Detect which cell encompasses the target text, then output its (x, y) center coordinate. 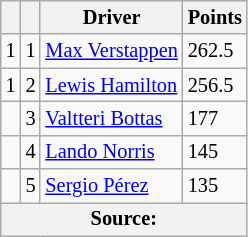
256.5 (215, 85)
Sergio Pérez (111, 186)
4 (31, 152)
3 (31, 118)
2 (31, 85)
262.5 (215, 51)
135 (215, 186)
Max Verstappen (111, 51)
Source: (124, 219)
Lewis Hamilton (111, 85)
5 (31, 186)
Lando Norris (111, 152)
Valtteri Bottas (111, 118)
177 (215, 118)
Driver (111, 17)
Points (215, 17)
145 (215, 152)
